Determine the [x, y] coordinate at the center of the cell enclosing the given text.  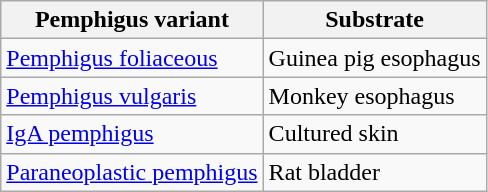
Substrate [374, 20]
Guinea pig esophagus [374, 58]
Rat bladder [374, 172]
IgA pemphigus [132, 134]
Pemphigus foliaceous [132, 58]
Monkey esophagus [374, 96]
Pemphigus vulgaris [132, 96]
Pemphigus variant [132, 20]
Paraneoplastic pemphigus [132, 172]
Cultured skin [374, 134]
